Search for the cell housing the specified text and yield its (X, Y) center coordinate. 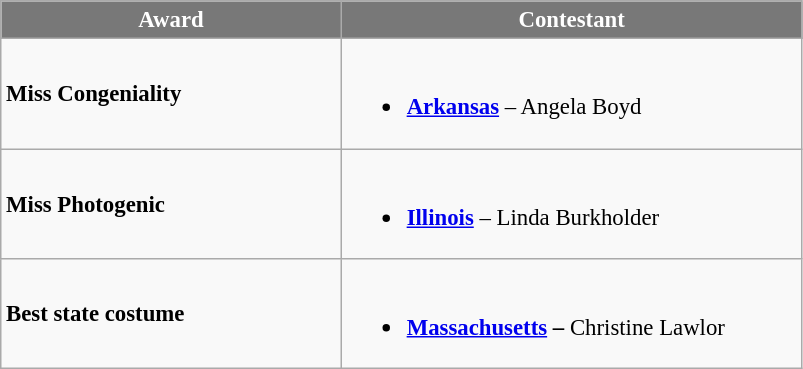
Miss Photogenic (172, 204)
Contestant (572, 20)
Miss Congeniality (172, 94)
Best state costume (172, 314)
Illinois – Linda Burkholder (572, 204)
Award (172, 20)
Massachusetts – Christine Lawlor (572, 314)
Arkansas – Angela Boyd (572, 94)
